Find where the given text appears and provide that cell's center as [x, y] coordinate. 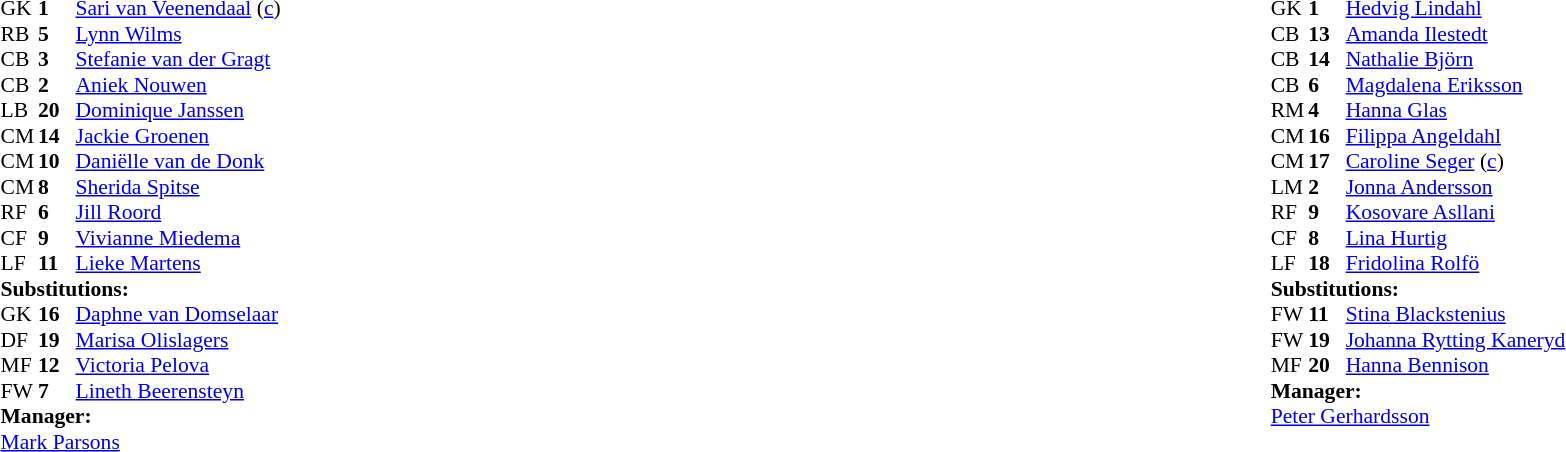
Caroline Seger (c) [1456, 161]
Jonna Andersson [1456, 187]
LM [1290, 187]
Stefanie van der Gragt [178, 59]
Sherida Spitse [178, 187]
Lineth Beerensteyn [178, 391]
Johanna Rytting Kaneryd [1456, 340]
Dominique Janssen [178, 111]
Daphne van Domselaar [178, 315]
Peter Gerhardsson [1418, 417]
Jackie Groenen [178, 136]
10 [57, 161]
RM [1290, 111]
4 [1327, 111]
3 [57, 59]
RB [19, 34]
Stina Blackstenius [1456, 315]
Fridolina Rolfö [1456, 263]
Kosovare Asllani [1456, 213]
Hanna Bennison [1456, 365]
Nathalie Björn [1456, 59]
Lieke Martens [178, 263]
7 [57, 391]
LB [19, 111]
13 [1327, 34]
Magdalena Eriksson [1456, 85]
Vivianne Miedema [178, 238]
Victoria Pelova [178, 365]
GK [19, 315]
18 [1327, 263]
Jill Roord [178, 213]
17 [1327, 161]
Marisa Olislagers [178, 340]
Lynn Wilms [178, 34]
Lina Hurtig [1456, 238]
5 [57, 34]
Aniek Nouwen [178, 85]
12 [57, 365]
Filippa Angeldahl [1456, 136]
Amanda Ilestedt [1456, 34]
DF [19, 340]
Daniëlle van de Donk [178, 161]
Hanna Glas [1456, 111]
